For the text-containing cell, return its midpoint in [x, y] coordinate format. 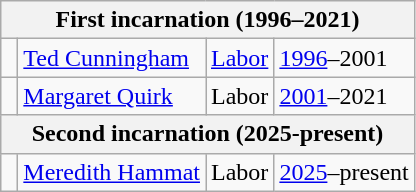
Meredith Hammat [112, 172]
Ted Cunningham [112, 58]
Margaret Quirk [112, 96]
1996–2001 [344, 58]
Second incarnation (2025-present) [208, 134]
2001–2021 [344, 96]
2025–present [344, 172]
First incarnation (1996–2021) [208, 20]
